Identify which cell holds the provided text, then report its [X, Y] central coordinate. 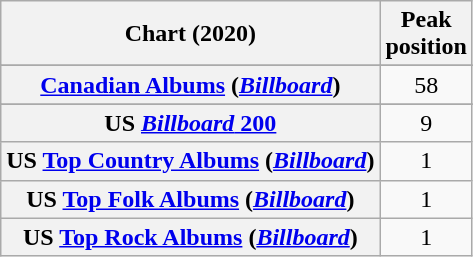
Chart (2020) [190, 34]
58 [426, 85]
US Top Rock Albums (Billboard) [190, 237]
US Billboard 200 [190, 123]
Canadian Albums (Billboard) [190, 85]
9 [426, 123]
Peakposition [426, 34]
US Top Country Albums (Billboard) [190, 161]
US Top Folk Albums (Billboard) [190, 199]
